Output the [X, Y] coordinate of the center of the cell containing the given text.  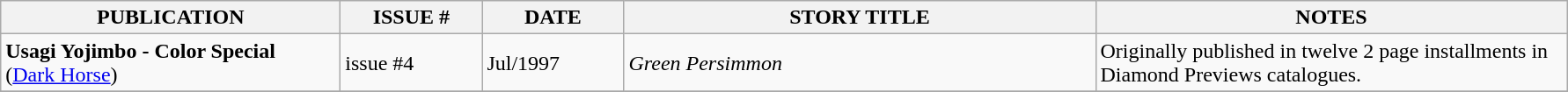
Usagi Yojimbo - Color Special(Dark Horse) [171, 63]
Green Persimmon [860, 63]
Originally published in twelve 2 page installments in Diamond Previews catalogues. [1331, 63]
ISSUE # [412, 18]
Jul/1997 [553, 63]
DATE [553, 18]
NOTES [1331, 18]
issue #4 [412, 63]
PUBLICATION [171, 18]
STORY TITLE [860, 18]
